From the cell containing the given text, extract its center point as (X, Y) coordinate. 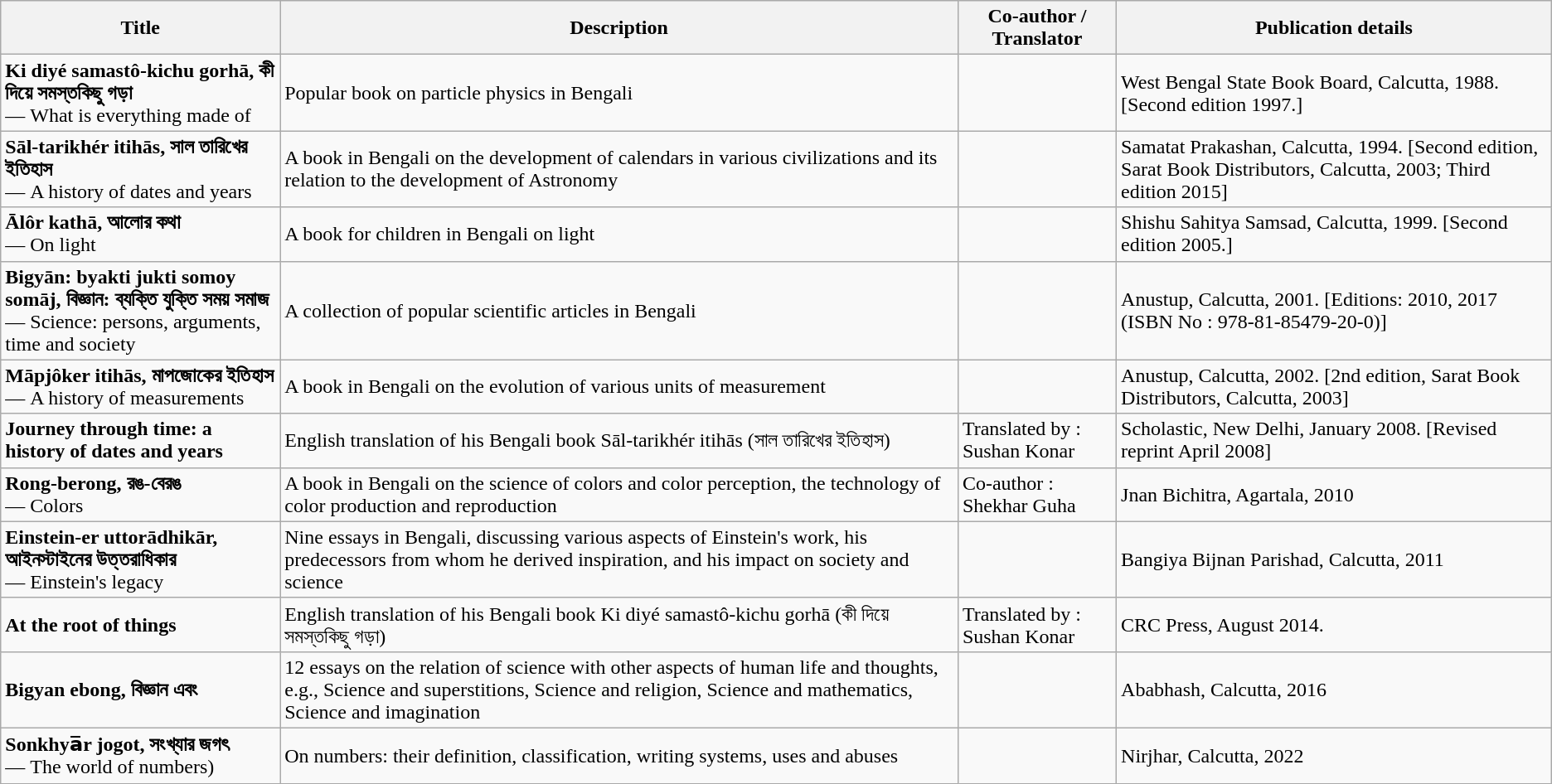
Co-author / Translator (1036, 28)
Sāl-tarikhér itihās, সাল তারিখের ইতিহাস — A history of dates and years (141, 169)
Journey through time: a history of dates and years (141, 441)
Jnan Bichitra, Agartala, 2010 (1335, 494)
Publication details (1335, 28)
Bigyān: byakti jukti somoy somāj, বিজ্ঞান: ব্যক্তি যুক্তি সময় সমাজ— Science: persons, arguments, time and society (141, 310)
Ababhash, Calcutta, 2016 (1335, 690)
Popular book on particle physics in Bengali (619, 93)
Ki diyé samastô-kichu gorhā, কী দিয়ে সমস্তকিছু গড়া— What is everything made of (141, 93)
Ālôr kathā, আলোর কথা — On light (141, 234)
English translation of his Bengali book Ki diyé samastô-kichu gorhā (কী দিয়ে সমস্তকিছু গড়া) (619, 625)
A book in Bengali on the development of calendars in various civilizations and its relation to the development of Astronomy (619, 169)
Māpjôker itihās, মাপজোকের ইতিহাস— A history of measurements (141, 386)
Bangiya Bijnan Parishad, Calcutta, 2011 (1335, 559)
English translation of his Bengali book Sāl-tarikhér itihās (সাল তারিখের ইতিহাস) (619, 441)
On numbers: their definition, classification, writing systems, uses and abuses (619, 756)
Sonkhya̅r jogot, সংখ্যার জগৎ— The world of numbers) (141, 756)
Bigyan ebong, বিজ্ঞান এবং (141, 690)
Einstein-er uttorādhikār, আইনস্টাইনের উত্তরাধিকার— Einstein's legacy (141, 559)
Shishu Sahitya Samsad, Calcutta, 1999. [Second edition 2005.] (1335, 234)
Anustup, Calcutta, 2001. [Editions: 2010, 2017 (ISBN No : 978-81-85479-20-0)] (1335, 310)
Anustup, Calcutta, 2002. [2nd edition, Sarat Book Distributors, Calcutta, 2003] (1335, 386)
Rong-berong, রঙ-বেরঙ— Colors (141, 494)
A book in Bengali on the evolution of various units of measurement (619, 386)
A book for children in Bengali on light (619, 234)
A book in Bengali on the science of colors and color perception, the technology of color production and reproduction (619, 494)
Title (141, 28)
West Bengal State Book Board, Calcutta, 1988. [Second edition 1997.] (1335, 93)
Samatat Prakashan, Calcutta, 1994. [Second edition, Sarat Book Distributors, Calcutta, 2003; Third edition 2015] (1335, 169)
At the root of things (141, 625)
A collection of popular scientific articles in Bengali (619, 310)
CRC Press, August 2014. (1335, 625)
Description (619, 28)
Co-author : Shekhar Guha (1036, 494)
Scholastic, New Delhi, January 2008. [Revised reprint April 2008] (1335, 441)
Nirjhar, Calcutta, 2022 (1335, 756)
